Determine the [X, Y] coordinate at the center of the cell enclosing the given text.  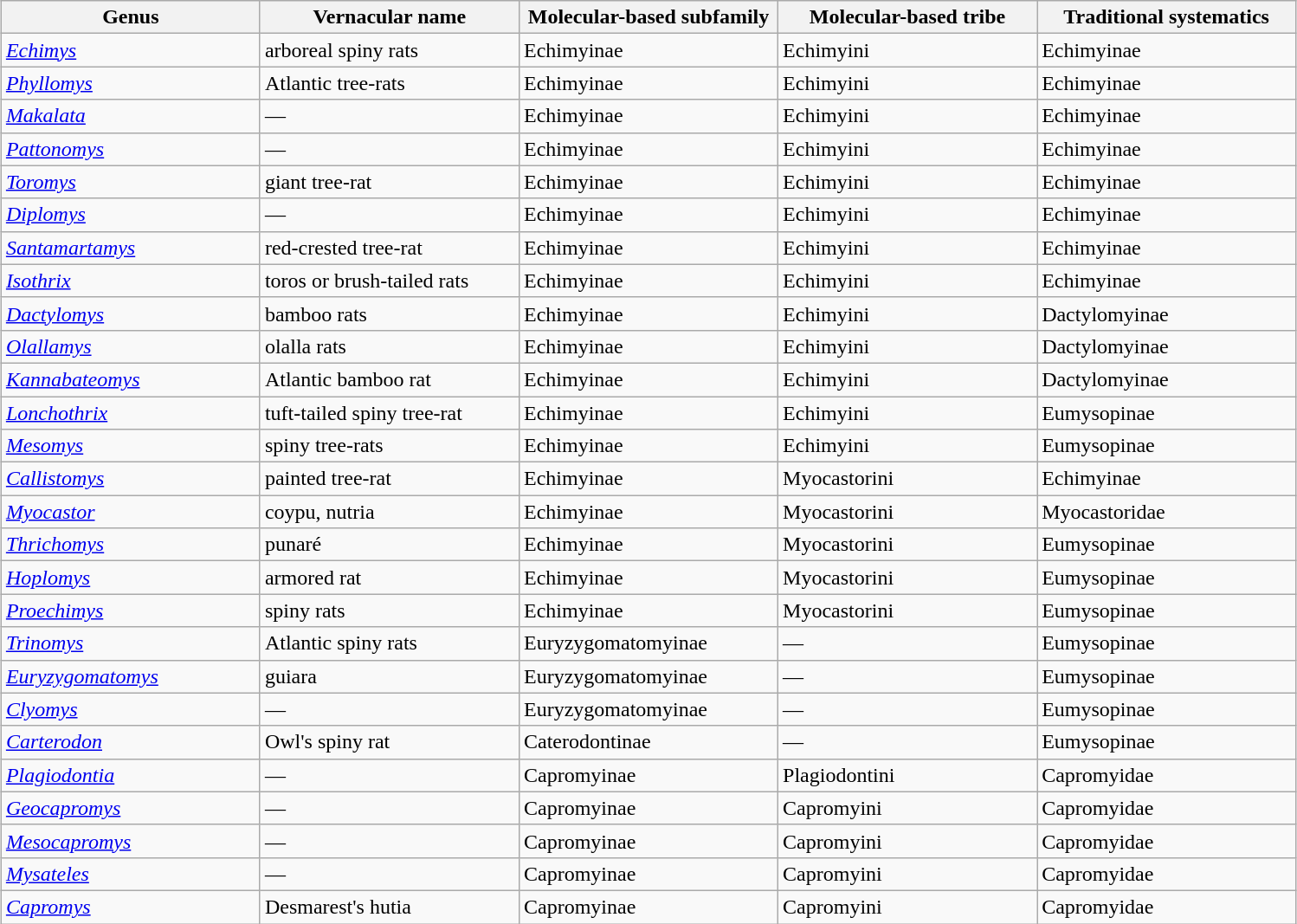
spiny rats [390, 611]
Plagiodontini [907, 775]
Phyllomys [130, 83]
Diplomys [130, 215]
Mesomys [130, 446]
Myocastor [130, 512]
bamboo rats [390, 313]
Genus [130, 17]
Plagiodontia [130, 775]
Traditional systematics [1167, 17]
Trinomys [130, 643]
olalla rats [390, 346]
Atlantic bamboo rat [390, 379]
Capromys [130, 907]
armored rat [390, 578]
Myocastoridae [1167, 512]
painted tree-rat [390, 479]
Toromys [130, 182]
Santamartamys [130, 248]
punaré [390, 545]
toros or brush-tailed rats [390, 281]
spiny tree-rats [390, 446]
Atlantic spiny rats [390, 643]
Kannabateomys [130, 379]
Owl's spiny rat [390, 742]
Thrichomys [130, 545]
Dactylomys [130, 313]
Hoplomys [130, 578]
Callistomys [130, 479]
Mesocapromys [130, 841]
Carterodon [130, 742]
red-crested tree-rat [390, 248]
Mysateles [130, 874]
Makalata [130, 116]
Echimys [130, 50]
Olallamys [130, 346]
Molecular-based subfamily [648, 17]
Clyomys [130, 709]
Desmarest's hutia [390, 907]
coypu, nutria [390, 512]
Proechimys [130, 611]
arboreal spiny rats [390, 50]
Isothrix [130, 281]
Pattonomys [130, 149]
Geocapromys [130, 808]
Caterodontinae [648, 742]
Molecular-based tribe [907, 17]
tuft-tailed spiny tree-rat [390, 413]
guiara [390, 676]
Atlantic tree-rats [390, 83]
giant tree-rat [390, 182]
Vernacular name [390, 17]
Lonchothrix [130, 413]
Euryzygomatomys [130, 676]
